Search for the cell housing the specified text and yield its [x, y] center coordinate. 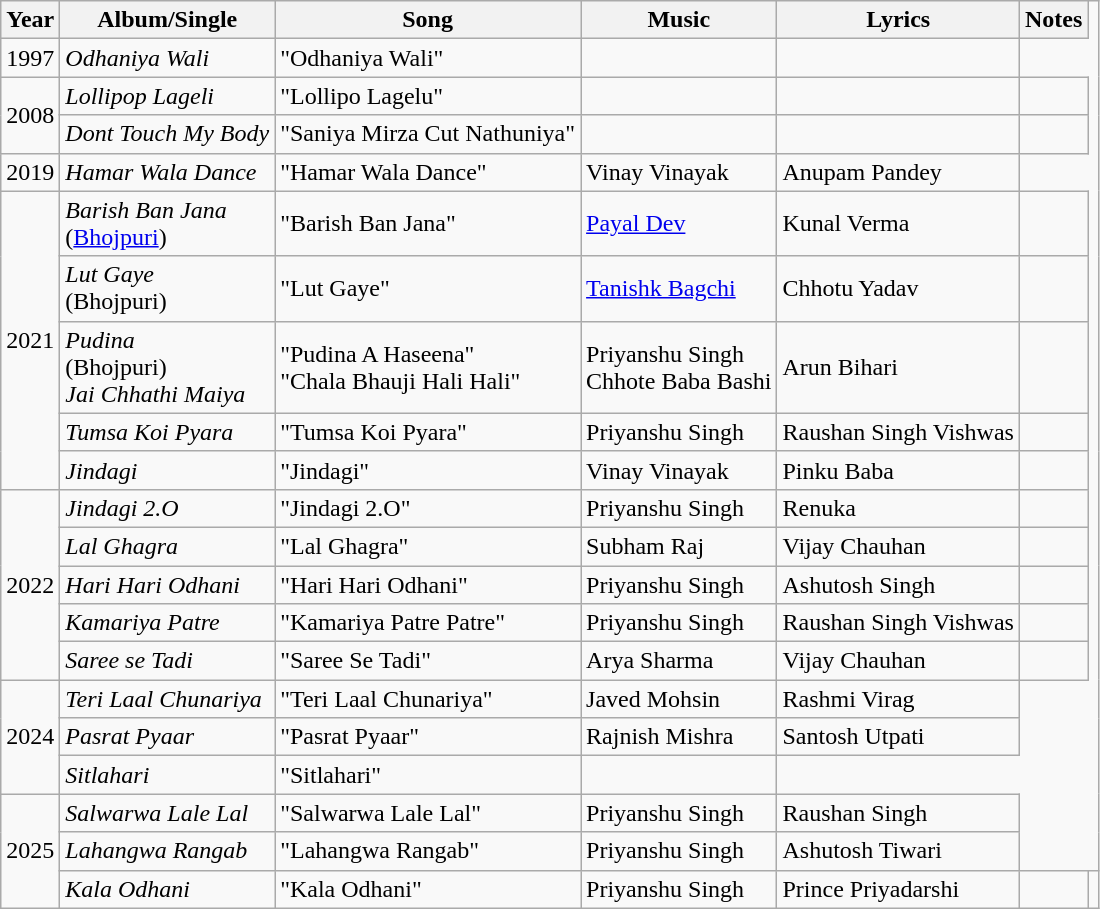
2008 [30, 115]
Tanishk Bagchi [679, 288]
Salwarwa Lale Lal [168, 813]
2021 [30, 340]
Lollipop Lageli [168, 96]
"Odhaniya Wali" [428, 58]
Arya Sharma [679, 661]
"Pudina A Haseena""Chala Bhauji Hali Hali" [428, 367]
"Salwarwa Lale Lal" [428, 813]
Rashmi Virag [898, 699]
"Hamar Wala Dance" [428, 172]
"Lahangwa Rangab" [428, 851]
2025 [30, 851]
Renuka [898, 508]
"Lollipo Lagelu" [428, 96]
Odhaniya Wali [168, 58]
Chhotu Yadav [898, 288]
Rajnish Mishra [679, 737]
Anupam Pandey [898, 172]
"Jindagi 2.O" [428, 508]
Jindagi [168, 470]
Ashutosh Singh [898, 585]
"Jindagi" [428, 470]
Subham Raj [679, 546]
"Saniya Mirza Cut Nathuniya" [428, 134]
1997 [30, 58]
Lahangwa Rangab [168, 851]
Year [30, 20]
"Kala Odhani" [428, 889]
Hamar Wala Dance [168, 172]
Pinku Baba [898, 470]
Music [679, 20]
"Saree Se Tadi" [428, 661]
Dont Touch My Body [168, 134]
"Tumsa Koi Pyara" [428, 432]
Teri Laal Chunariya [168, 699]
Ashutosh Tiwari [898, 851]
Prince Priyadarshi [898, 889]
Lut Gaye(Bhojpuri) [168, 288]
2019 [30, 172]
Song [428, 20]
"Hari Hari Odhani" [428, 585]
Kamariya Patre [168, 623]
"Lut Gaye" [428, 288]
Hari Hari Odhani [168, 585]
Lal Ghagra [168, 546]
"Sitlahari" [428, 775]
Tumsa Koi Pyara [168, 432]
Arun Bihari [898, 367]
2022 [30, 584]
"Teri Laal Chunariya" [428, 699]
Pudina(Bhojpuri)Jai Chhathi Maiya [168, 367]
Priyanshu SinghChhote Baba Bashi [679, 367]
Barish Ban Jana(Bhojpuri) [168, 224]
Raushan Singh [898, 813]
"Pasrat Pyaar" [428, 737]
Notes [1053, 20]
Album/Single [168, 20]
Kala Odhani [168, 889]
"Kamariya Patre Patre" [428, 623]
Kunal Verma [898, 224]
Pasrat Pyaar [168, 737]
Jindagi 2.O [168, 508]
Sitlahari [168, 775]
"Barish Ban Jana" [428, 224]
Javed Mohsin [679, 699]
Saree se Tadi [168, 661]
Payal Dev [679, 224]
Santosh Utpati [898, 737]
2024 [30, 737]
"Lal Ghagra" [428, 546]
Lyrics [898, 20]
